Search for the cell housing the specified text and yield its [X, Y] center coordinate. 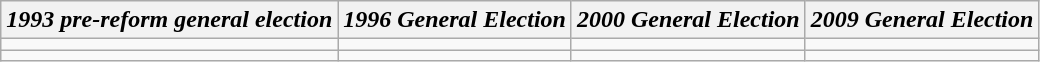
1993 pre-reform general election [170, 20]
1996 General Election [455, 20]
2009 General Election [922, 20]
2000 General Election [688, 20]
